Locate the cell with the specified text and output its [X, Y] center coordinate. 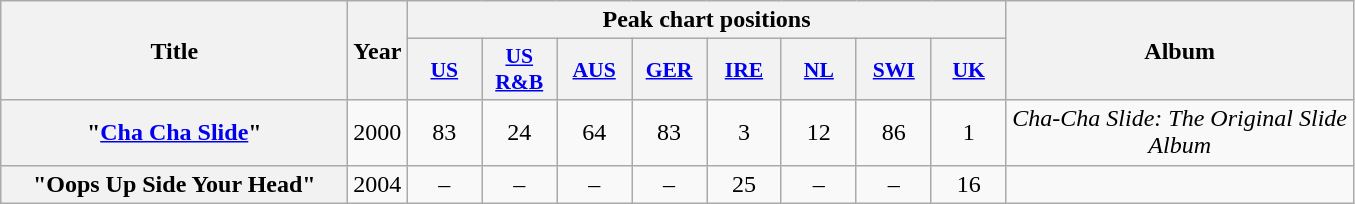
US [444, 70]
2000 [378, 132]
3 [744, 132]
"Cha Cha Slide" [174, 132]
Album [1180, 50]
SWI [894, 70]
IRE [744, 70]
GER [670, 70]
Cha-Cha Slide: The Original Slide Album [1180, 132]
24 [520, 132]
1 [968, 132]
Peak chart positions [706, 20]
12 [818, 132]
16 [968, 184]
2004 [378, 184]
"Oops Up Side Your Head" [174, 184]
Year [378, 50]
UK [968, 70]
25 [744, 184]
Title [174, 50]
AUS [594, 70]
64 [594, 132]
NL [818, 70]
USR&B [520, 70]
86 [894, 132]
